Pinpoint the cell where the given text exists, returning its (x, y) midpoint coordinate. 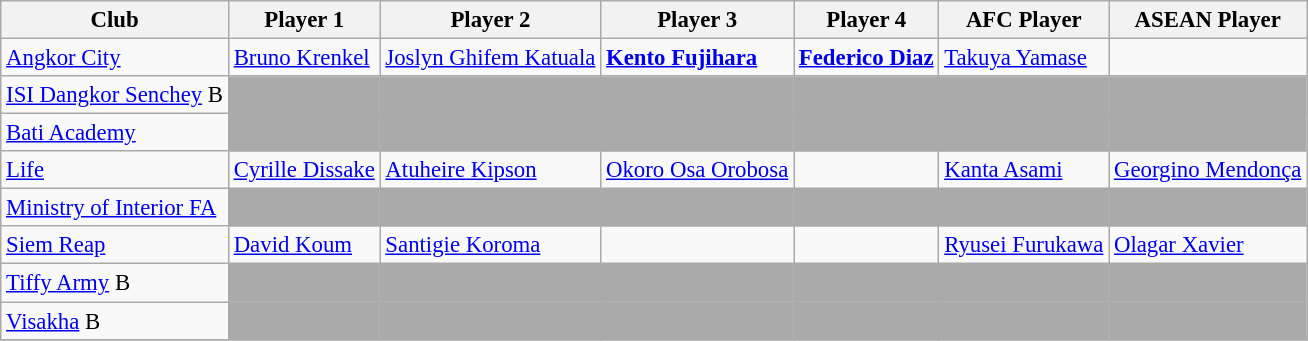
Georgino Mendonça (1208, 170)
Kanta Asami (1024, 170)
Player 3 (698, 20)
Santigie Koroma (490, 245)
Tiffy Army B (115, 283)
Olagar Xavier (1208, 245)
Federico Diaz (866, 58)
Bruno Krenkel (304, 58)
Visakha B (115, 321)
Player 2 (490, 20)
Ryusei Furukawa (1024, 245)
Okoro Osa Orobosa (698, 170)
Siem Reap (115, 245)
David Koum (304, 245)
Ministry of Interior FA (115, 208)
Takuya Yamase (1024, 58)
Angkor City (115, 58)
Kento Fujihara (698, 58)
Player 1 (304, 20)
ASEAN Player (1208, 20)
Atuheire Kipson (490, 170)
AFC Player (1024, 20)
Club (115, 20)
Player 4 (866, 20)
ISI Dangkor Senchey B (115, 95)
Life (115, 170)
Cyrille Dissake (304, 170)
Joslyn Ghifem Katuala (490, 58)
Bati Academy (115, 133)
